Output the [X, Y] coordinate of the center of the cell containing the given text.  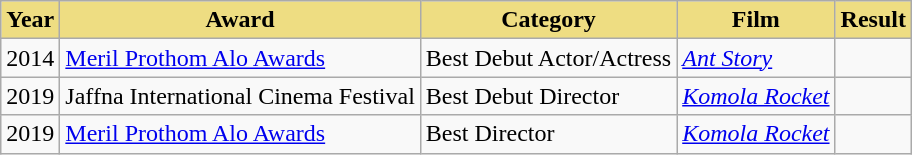
Jaffna International Cinema Festival [240, 96]
Ant Story [756, 58]
Category [548, 20]
Film [756, 20]
Best Debut Director [548, 96]
2014 [30, 58]
Best Director [548, 134]
Year [30, 20]
Result [873, 20]
Best Debut Actor/Actress [548, 58]
Award [240, 20]
